Determine the (X, Y) coordinate at the center of the cell enclosing the given text.  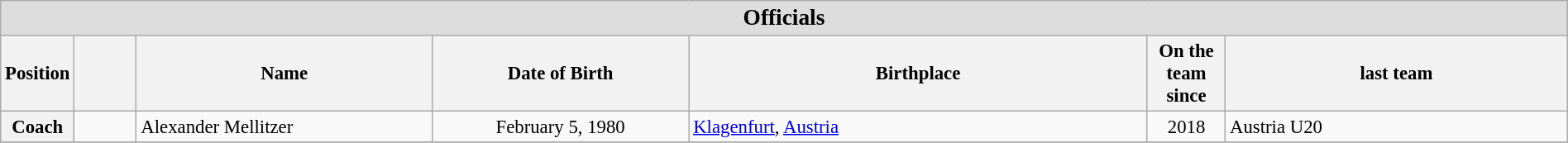
Coach (38, 127)
last team (1397, 74)
Austria U20 (1397, 127)
Birthplace (918, 74)
Officials (784, 18)
2018 (1186, 127)
On the team since (1186, 74)
Position (38, 74)
February 5, 1980 (560, 127)
Name (284, 74)
Alexander Mellitzer (284, 127)
Date of Birth (560, 74)
Klagenfurt, Austria (918, 127)
